Pinpoint the cell where the given text exists, returning its [X, Y] midpoint coordinate. 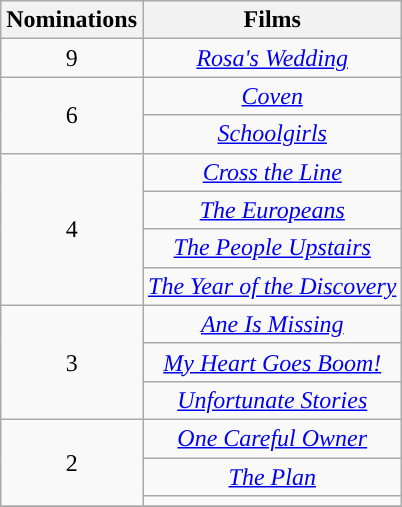
9 [72, 58]
The Year of the Discovery [272, 286]
Cross the Line [272, 172]
4 [72, 229]
Unfortunate Stories [272, 400]
Films [272, 20]
Rosa's Wedding [272, 58]
One Careful Owner [272, 438]
Ane Is Missing [272, 324]
Nominations [72, 20]
My Heart Goes Boom! [272, 362]
The People Upstairs [272, 248]
The Europeans [272, 210]
3 [72, 362]
2 [72, 462]
The Plan [272, 477]
Coven [272, 96]
Schoolgirls [272, 134]
6 [72, 115]
